Search for the cell housing the specified text and yield its [X, Y] center coordinate. 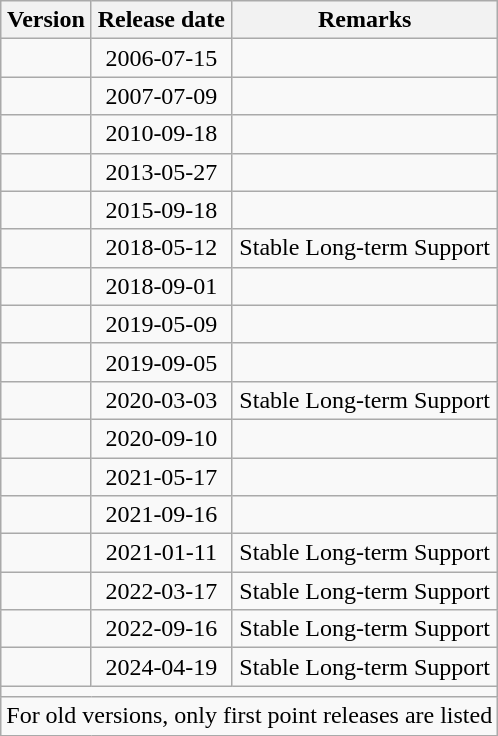
2022-09-16 [162, 629]
2010-09-18 [162, 134]
2019-05-09 [162, 324]
2018-05-12 [162, 248]
2021-05-17 [162, 477]
2024-04-19 [162, 667]
2020-03-03 [162, 400]
2022-03-17 [162, 591]
2018-09-01 [162, 286]
2020-09-10 [162, 438]
2007-07-09 [162, 96]
2015-09-18 [162, 210]
Version [46, 20]
2021-01-11 [162, 553]
2013-05-27 [162, 172]
2019-09-05 [162, 362]
2006-07-15 [162, 58]
Release date [162, 20]
2021-09-16 [162, 515]
Remarks [365, 20]
For old versions, only first point releases are listed [250, 716]
